For the text-containing cell, return its midpoint in [X, Y] coordinate format. 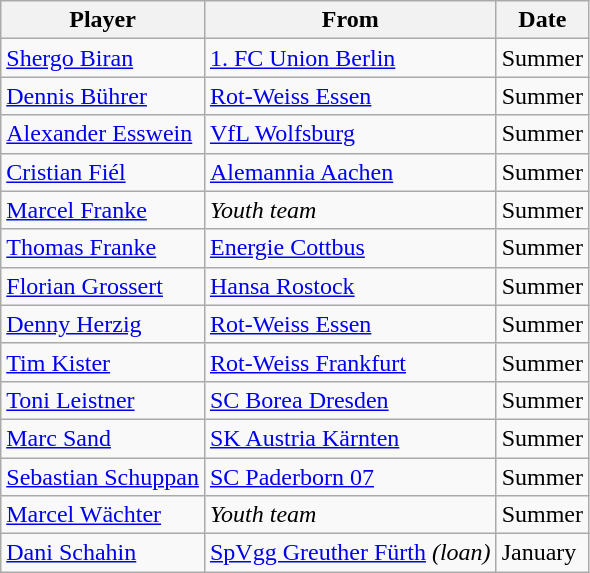
Rot-Weiss Frankfurt [350, 362]
Dani Schahin [103, 553]
Tim Kister [103, 362]
Hansa Rostock [350, 286]
Denny Herzig [103, 324]
Thomas Franke [103, 248]
Date [542, 20]
Toni Leistner [103, 400]
Alemannia Aachen [350, 172]
Alexander Esswein [103, 134]
VfL Wolfsburg [350, 134]
Marcel Wächter [103, 515]
SC Paderborn 07 [350, 477]
SC Borea Dresden [350, 400]
1. FC Union Berlin [350, 58]
From [350, 20]
Marcel Franke [103, 210]
Sebastian Schuppan [103, 477]
Marc Sand [103, 438]
SpVgg Greuther Fürth (loan) [350, 553]
January [542, 553]
Cristian Fiél [103, 172]
Shergo Biran [103, 58]
Dennis Bührer [103, 96]
Florian Grossert [103, 286]
Energie Cottbus [350, 248]
SK Austria Kärnten [350, 438]
Player [103, 20]
